Capture the cell that displays the provided text and extract its [x, y] central coordinate. 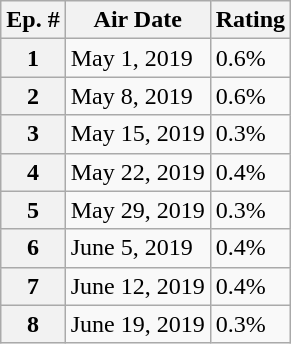
1 [33, 58]
May 29, 2019 [138, 210]
2 [33, 96]
June 12, 2019 [138, 286]
Rating [250, 20]
6 [33, 248]
4 [33, 172]
Ep. # [33, 20]
June 5, 2019 [138, 248]
7 [33, 286]
Air Date [138, 20]
5 [33, 210]
3 [33, 134]
May 1, 2019 [138, 58]
June 19, 2019 [138, 324]
8 [33, 324]
May 8, 2019 [138, 96]
May 22, 2019 [138, 172]
May 15, 2019 [138, 134]
